Provide the [X, Y] coordinate of the cell's center where the given text is located.  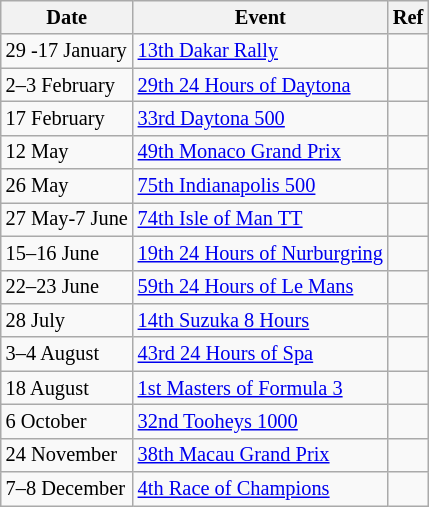
Ref [408, 17]
59th 24 Hours of Le Mans [260, 287]
4th Race of Champions [260, 489]
49th Monaco Grand Prix [260, 152]
38th Macau Grand Prix [260, 455]
17 February [67, 118]
26 May [67, 186]
13th Dakar Rally [260, 51]
43rd 24 Hours of Spa [260, 354]
24 November [67, 455]
22–23 June [67, 287]
29th 24 Hours of Daytona [260, 85]
Event [260, 17]
32nd Tooheys 1000 [260, 421]
19th 24 Hours of Nurburgring [260, 253]
14th Suzuka 8 Hours [260, 320]
29 -17 January [67, 51]
28 July [67, 320]
Date [67, 17]
18 August [67, 388]
27 May-7 June [67, 219]
6 October [67, 421]
75th Indianapolis 500 [260, 186]
15–16 June [67, 253]
3–4 August [67, 354]
1st Masters of Formula 3 [260, 388]
12 May [67, 152]
33rd Daytona 500 [260, 118]
2–3 February [67, 85]
7–8 December [67, 489]
74th Isle of Man TT [260, 219]
